From the cell containing the given text, extract its center point as [x, y] coordinate. 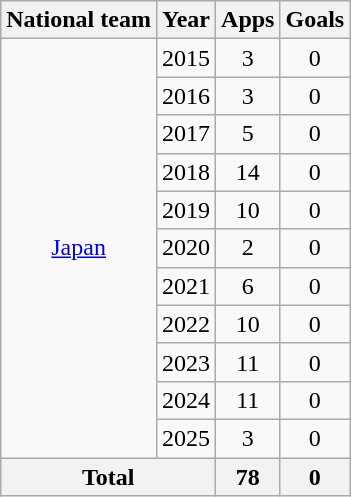
2021 [186, 286]
2024 [186, 400]
2025 [186, 438]
Year [186, 20]
2017 [186, 134]
2015 [186, 58]
2020 [186, 248]
Apps [248, 20]
2019 [186, 210]
2018 [186, 172]
2 [248, 248]
14 [248, 172]
Goals [315, 20]
2023 [186, 362]
National team [79, 20]
6 [248, 286]
78 [248, 477]
Japan [79, 248]
5 [248, 134]
2022 [186, 324]
Total [108, 477]
2016 [186, 96]
